Capture the cell that displays the provided text and extract its (X, Y) central coordinate. 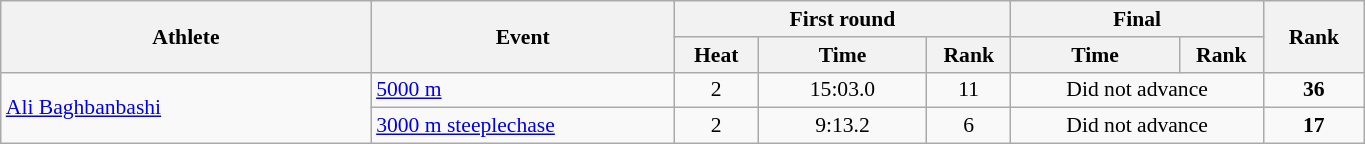
6 (969, 126)
Heat (716, 55)
17 (1314, 126)
Event (522, 36)
36 (1314, 90)
9:13.2 (842, 126)
Ali Baghbanbashi (186, 108)
5000 m (522, 90)
3000 m steeplechase (522, 126)
Final (1138, 19)
15:03.0 (842, 90)
Athlete (186, 36)
First round (842, 19)
11 (969, 90)
